Determine the (x, y) coordinate at the center of the cell enclosing the given text.  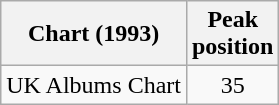
Chart (1993) (94, 34)
35 (232, 85)
UK Albums Chart (94, 85)
Peakposition (232, 34)
